Pinpoint the cell where the given text exists, returning its [x, y] midpoint coordinate. 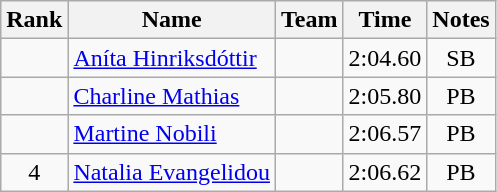
2:06.57 [385, 134]
Team [310, 20]
Charline Mathias [172, 96]
2:05.80 [385, 96]
Natalia Evangelidou [172, 172]
4 [34, 172]
2:04.60 [385, 58]
Martine Nobili [172, 134]
Aníta Hinriksdóttir [172, 58]
SB [461, 58]
2:06.62 [385, 172]
Time [385, 20]
Name [172, 20]
Rank [34, 20]
Notes [461, 20]
